Extract the (X, Y) coordinate from the center of the cell holding the provided text.  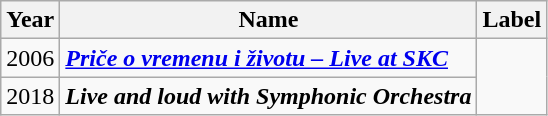
2006 (30, 58)
Name (268, 20)
2018 (30, 96)
Year (30, 20)
Live and loud with Symphonic Orchestra (268, 96)
Label (512, 20)
Priče o vremenu i životu – Live at SKC (268, 58)
